Detect which cell encompasses the target text, then output its (X, Y) center coordinate. 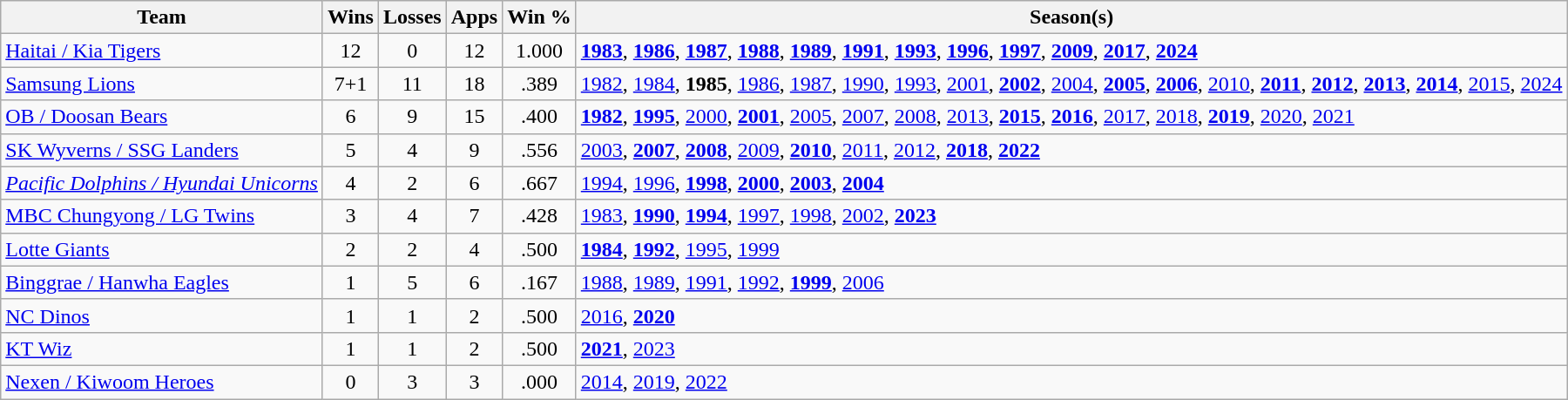
OB / Doosan Bears (162, 117)
MBC Chungyong / LG Twins (162, 216)
SK Wyverns / SSG Landers (162, 150)
Losses (412, 17)
.400 (540, 117)
1994, 1996, 1998, 2000, 2003, 2004 (1071, 183)
1988, 1989, 1991, 1992, 1999, 2006 (1071, 282)
18 (474, 84)
Haitai / Kia Tigers (162, 51)
2014, 2019, 2022 (1071, 382)
Binggrae / Hanwha Eagles (162, 282)
1982, 1984, 1985, 1986, 1987, 1990, 1993, 2001, 2002, 2004, 2005, 2006, 2010, 2011, 2012, 2013, 2014, 2015, 2024 (1071, 84)
Nexen / Kiwoom Heroes (162, 382)
1983, 1990, 1994, 1997, 1998, 2002, 2023 (1071, 216)
.000 (540, 382)
11 (412, 84)
.167 (540, 282)
.556 (540, 150)
.389 (540, 84)
Team (162, 17)
Samsung Lions (162, 84)
2003, 2007, 2008, 2009, 2010, 2011, 2012, 2018, 2022 (1071, 150)
Win % (540, 17)
2016, 2020 (1071, 315)
.428 (540, 216)
NC Dinos (162, 315)
Pacific Dolphins / Hyundai Unicorns (162, 183)
1982, 1995, 2000, 2001, 2005, 2007, 2008, 2013, 2015, 2016, 2017, 2018, 2019, 2020, 2021 (1071, 117)
.667 (540, 183)
KT Wiz (162, 349)
Season(s) (1071, 17)
Apps (474, 17)
Wins (350, 17)
Lotte Giants (162, 249)
1983, 1986, 1987, 1988, 1989, 1991, 1993, 1996, 1997, 2009, 2017, 2024 (1071, 51)
1.000 (540, 51)
7+1 (350, 84)
1984, 1992, 1995, 1999 (1071, 249)
7 (474, 216)
2021, 2023 (1071, 349)
15 (474, 117)
